Find where the given text appears and provide that cell's center as [X, Y] coordinate. 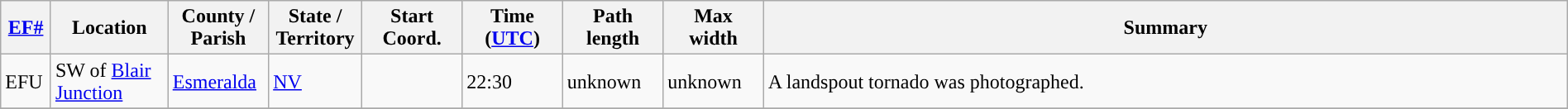
State / Territory [316, 28]
SW of Blair Junction [109, 81]
Start Coord. [412, 28]
22:30 [513, 81]
A landspout tornado was photographed. [1165, 81]
Path length [612, 28]
County / Parish [218, 28]
Location [109, 28]
Esmeralda [218, 81]
EF# [26, 28]
EFU [26, 81]
Summary [1165, 28]
Max width [713, 28]
NV [316, 81]
Time (UTC) [513, 28]
